Search for the cell housing the specified text and yield its [x, y] center coordinate. 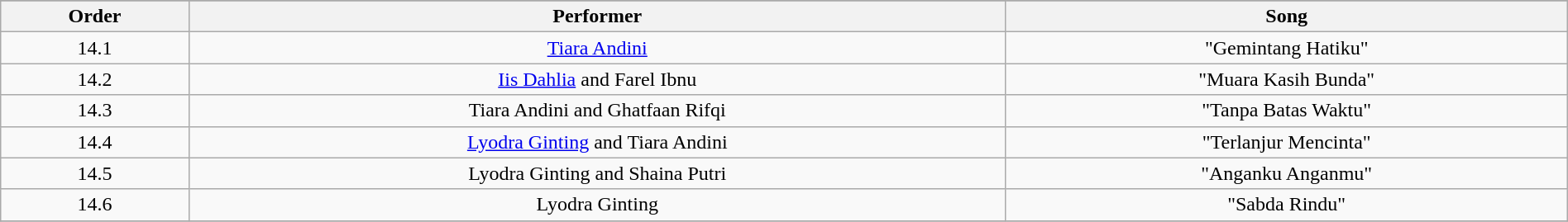
Lyodra Ginting and Shaina Putri [597, 173]
14.5 [95, 173]
Lyodra Ginting and Tiara Andini [597, 142]
Song [1287, 17]
"Gemintang Hatiku" [1287, 48]
"Sabda Rindu" [1287, 205]
14.4 [95, 142]
"Tanpa Batas Waktu" [1287, 111]
Iis Dahlia and Farel Ibnu [597, 79]
14.6 [95, 205]
"Terlanjur Mencinta" [1287, 142]
Performer [597, 17]
"Muara Kasih Bunda" [1287, 79]
"Anganku Anganmu" [1287, 173]
Tiara Andini and Ghatfaan Rifqi [597, 111]
14.1 [95, 48]
Lyodra Ginting [597, 205]
14.3 [95, 111]
Order [95, 17]
14.2 [95, 79]
Tiara Andini [597, 48]
